Search for the cell housing the specified text and yield its [X, Y] center coordinate. 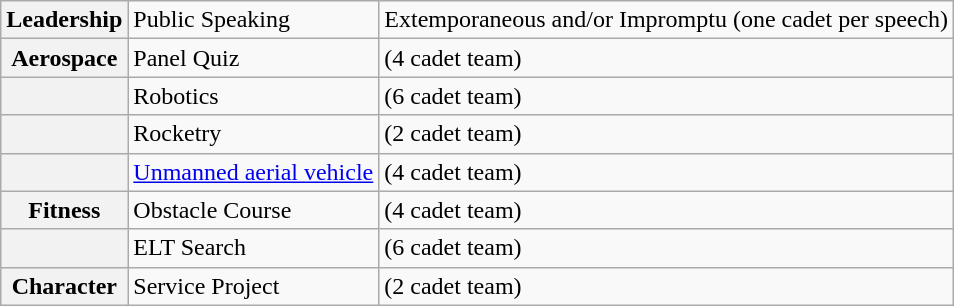
Fitness [64, 210]
Robotics [254, 96]
Unmanned aerial vehicle [254, 172]
Extemporaneous and/or Impromptu (one cadet per speech) [666, 20]
Service Project [254, 286]
Obstacle Course [254, 210]
Aerospace [64, 58]
ELT Search [254, 248]
Leadership [64, 20]
Panel Quiz [254, 58]
Public Speaking [254, 20]
Character [64, 286]
Rocketry [254, 134]
